Return the (X, Y) coordinate for the center point of the cell that contains the specified text.  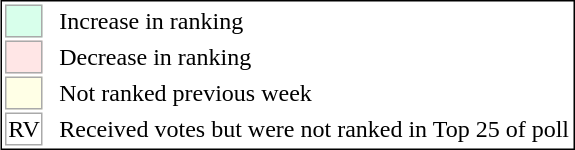
Decrease in ranking (314, 56)
Received votes but were not ranked in Top 25 of poll (314, 128)
Increase in ranking (314, 20)
RV (24, 128)
Not ranked previous week (314, 92)
